Locate the cell with the specified text and output its (x, y) center coordinate. 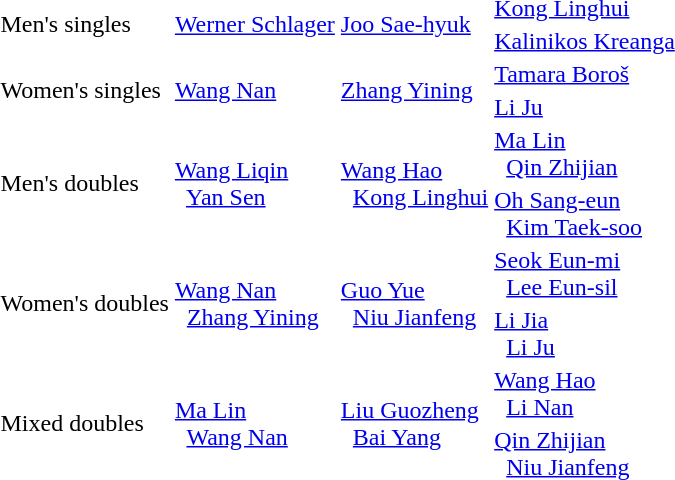
Wang Nan Zhang Yining (254, 304)
Guo Yue Niu Jianfeng (414, 304)
Zhang Yining (414, 90)
Wang Liqin Yan Sen (254, 184)
Wang Nan (254, 90)
Wang Hao Kong Linghui (414, 184)
